Search for the cell housing the specified text and yield its (X, Y) center coordinate. 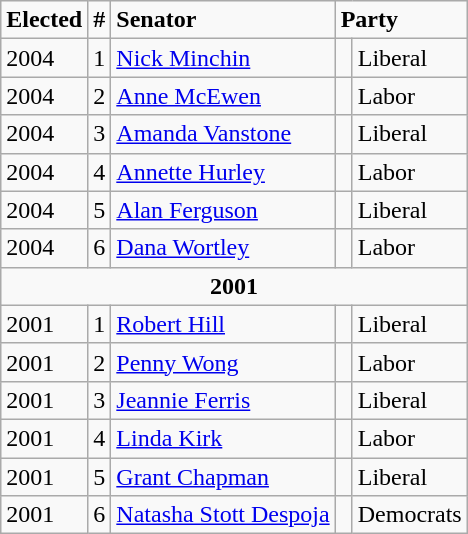
Senator (223, 20)
Anne McEwen (223, 96)
Linda Kirk (223, 438)
Grant Chapman (223, 477)
Alan Ferguson (223, 210)
Nick Minchin (223, 58)
Jeannie Ferris (223, 400)
Elected (44, 20)
Penny Wong (223, 362)
Democrats (410, 515)
Robert Hill (223, 324)
Natasha Stott Despoja (223, 515)
Amanda Vanstone (223, 134)
# (100, 20)
Dana Wortley (223, 248)
Annette Hurley (223, 172)
Party (401, 20)
